From the cell containing the given text, extract its center point as (X, Y) coordinate. 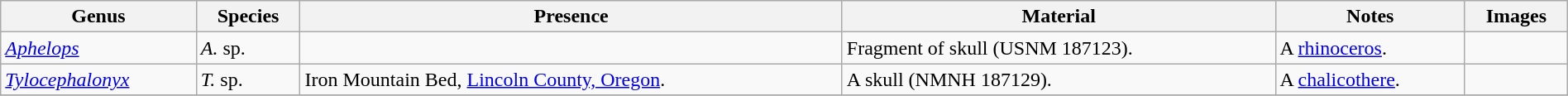
Aphelops (98, 48)
Genus (98, 17)
A rhinoceros. (1370, 48)
Notes (1370, 17)
A. sp. (248, 48)
Material (1059, 17)
Tylocephalonyx (98, 79)
A skull (NMNH 187129). (1059, 79)
T. sp. (248, 79)
Images (1516, 17)
A chalicothere. (1370, 79)
Species (248, 17)
Presence (571, 17)
Iron Mountain Bed, Lincoln County, Oregon. (571, 79)
Fragment of skull (USNM 187123). (1059, 48)
